Extract the [X, Y] coordinate from the center of the cell holding the provided text.  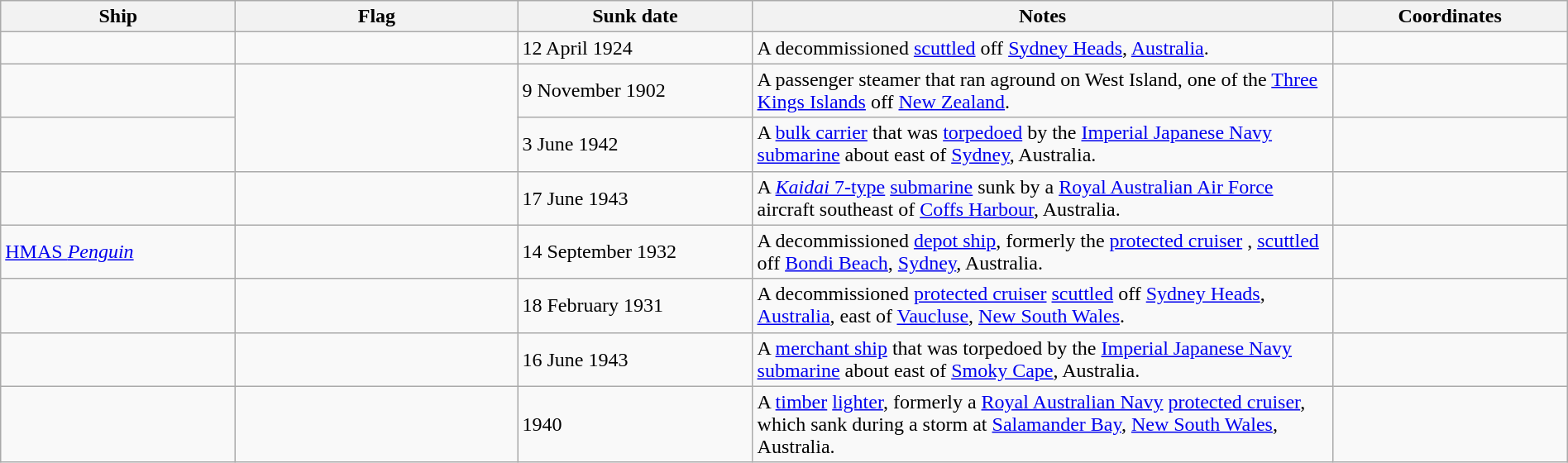
A decommissioned scuttled off Sydney Heads, Australia. [1042, 48]
A timber lighter, formerly a Royal Australian Navy protected cruiser, which sank during a storm at Salamander Bay, New South Wales, Australia. [1042, 424]
A bulk carrier that was torpedoed by the Imperial Japanese Navy submarine about east of Sydney, Australia. [1042, 144]
A decommissioned depot ship, formerly the protected cruiser , scuttled off Bondi Beach, Sydney, Australia. [1042, 251]
Flag [377, 17]
Sunk date [635, 17]
3 June 1942 [635, 144]
14 September 1932 [635, 251]
9 November 1902 [635, 91]
16 June 1943 [635, 359]
12 April 1924 [635, 48]
HMAS Penguin [118, 251]
A Kaidai 7-type submarine sunk by a Royal Australian Air Force aircraft southeast of Coffs Harbour, Australia. [1042, 198]
18 February 1931 [635, 306]
Ship [118, 17]
1940 [635, 424]
17 June 1943 [635, 198]
A merchant ship that was torpedoed by the Imperial Japanese Navy submarine about east of Smoky Cape, Australia. [1042, 359]
Coordinates [1450, 17]
A passenger steamer that ran aground on West Island, one of the Three Kings Islands off New Zealand. [1042, 91]
Notes [1042, 17]
A decommissioned protected cruiser scuttled off Sydney Heads, Australia, east of Vaucluse, New South Wales. [1042, 306]
